Extract the (x, y) coordinate from the center of the cell holding the provided text.  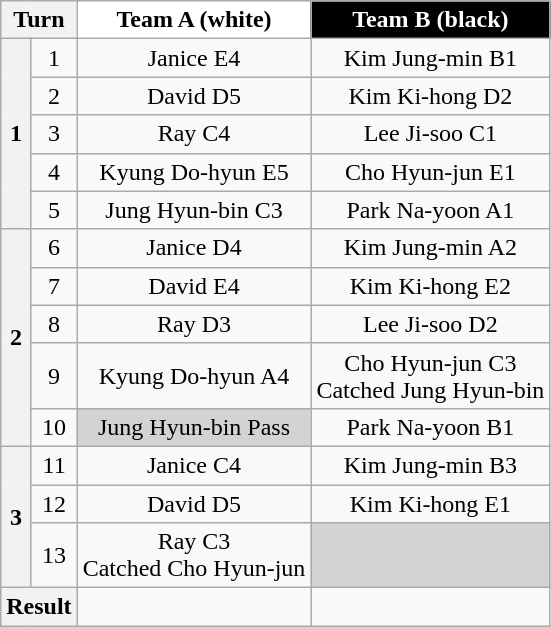
Kim Jung-min A2 (430, 248)
Cho Hyun-jun E1 (430, 172)
Kim Ki-hong E1 (430, 503)
9 (54, 376)
Kim Jung-min B1 (430, 58)
Kyung Do-hyun E5 (194, 172)
Kyung Do-hyun A4 (194, 376)
Result (39, 607)
Park Na-yoon B1 (430, 427)
Ray C3Catched Cho Hyun-jun (194, 556)
Janice D4 (194, 248)
David E4 (194, 286)
Lee Ji-soo C1 (430, 134)
Team B (black) (430, 20)
Park Na-yoon A1 (430, 210)
11 (54, 465)
Janice C4 (194, 465)
Team A (white) (194, 20)
6 (54, 248)
Ray C4 (194, 134)
4 (54, 172)
7 (54, 286)
12 (54, 503)
10 (54, 427)
Cho Hyun-jun C3Catched Jung Hyun-bin (430, 376)
Jung Hyun-bin C3 (194, 210)
Ray D3 (194, 324)
Turn (39, 20)
5 (54, 210)
Jung Hyun-bin Pass (194, 427)
Kim Jung-min B3 (430, 465)
Janice E4 (194, 58)
Lee Ji-soo D2 (430, 324)
Kim Ki-hong E2 (430, 286)
Kim Ki-hong D2 (430, 96)
13 (54, 556)
8 (54, 324)
